Identify which cell holds the provided text, then report its (x, y) central coordinate. 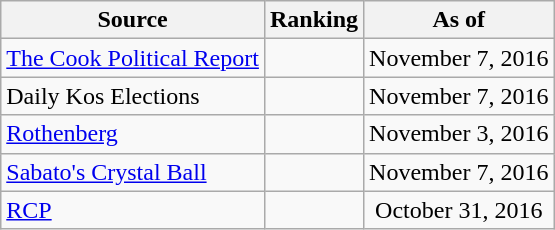
Sabato's Crystal Ball (133, 172)
Daily Kos Elections (133, 96)
Source (133, 20)
Ranking (314, 20)
November 3, 2016 (459, 134)
RCP (133, 210)
October 31, 2016 (459, 210)
The Cook Political Report (133, 58)
Rothenberg (133, 134)
As of (459, 20)
